Identify which cell holds the provided text, then report its [x, y] central coordinate. 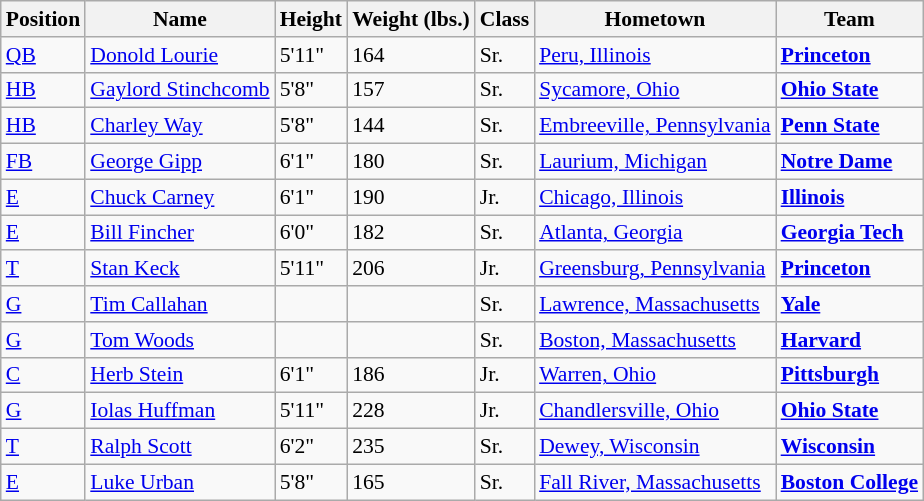
Position [43, 19]
Yale [850, 304]
Chicago, Illinois [655, 197]
Illinois [850, 197]
Dewey, Wisconsin [655, 447]
Peru, Illinois [655, 55]
206 [411, 269]
Donold Lourie [180, 55]
Bill Fincher [180, 233]
Wisconsin [850, 447]
164 [411, 55]
Class [504, 19]
157 [411, 90]
Luke Urban [180, 482]
144 [411, 126]
190 [411, 197]
FB [43, 162]
6'2" [311, 447]
Herb Stein [180, 375]
Ralph Scott [180, 447]
Embreeville, Pennsylvania [655, 126]
Weight (lbs.) [411, 19]
Tom Woods [180, 340]
Hometown [655, 19]
Boston College [850, 482]
Georgia Tech [850, 233]
228 [411, 411]
QB [43, 55]
165 [411, 482]
Atlanta, Georgia [655, 233]
182 [411, 233]
Gaylord Stinchcomb [180, 90]
Greensburg, Pennsylvania [655, 269]
C [43, 375]
Height [311, 19]
Charley Way [180, 126]
Laurium, Michigan [655, 162]
Iolas Huffman [180, 411]
Chandlersville, Ohio [655, 411]
Chuck Carney [180, 197]
Notre Dame [850, 162]
235 [411, 447]
Penn State [850, 126]
Sycamore, Ohio [655, 90]
Pittsburgh [850, 375]
Harvard [850, 340]
Tim Callahan [180, 304]
Team [850, 19]
Lawrence, Massachusetts [655, 304]
6'0" [311, 233]
Warren, Ohio [655, 375]
186 [411, 375]
George Gipp [180, 162]
180 [411, 162]
Fall River, Massachusetts [655, 482]
Name [180, 19]
Stan Keck [180, 269]
Boston, Massachusetts [655, 340]
